Detect which cell encompasses the target text, then output its [X, Y] center coordinate. 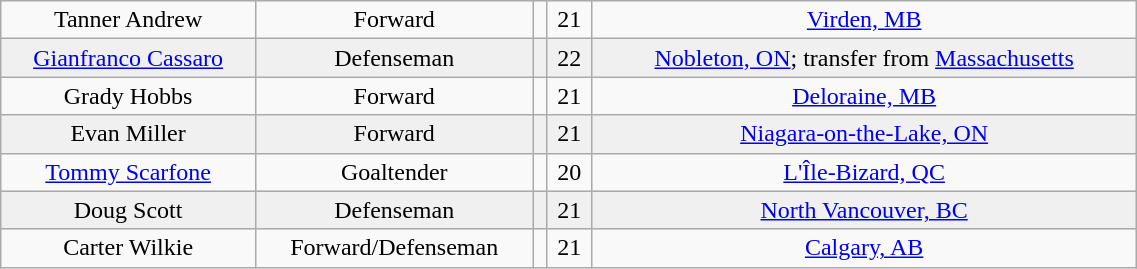
Tommy Scarfone [128, 172]
Tanner Andrew [128, 20]
North Vancouver, BC [864, 210]
Carter Wilkie [128, 248]
Gianfranco Cassaro [128, 58]
22 [569, 58]
Deloraine, MB [864, 96]
Evan Miller [128, 134]
20 [569, 172]
Forward/Defenseman [394, 248]
Grady Hobbs [128, 96]
Goaltender [394, 172]
Nobleton, ON; transfer from Massachusetts [864, 58]
Virden, MB [864, 20]
Calgary, AB [864, 248]
Niagara-on-the-Lake, ON [864, 134]
Doug Scott [128, 210]
L'Île-Bizard, QC [864, 172]
